Scan for the cell matching the given text and deliver its (X, Y) coordinate at center. 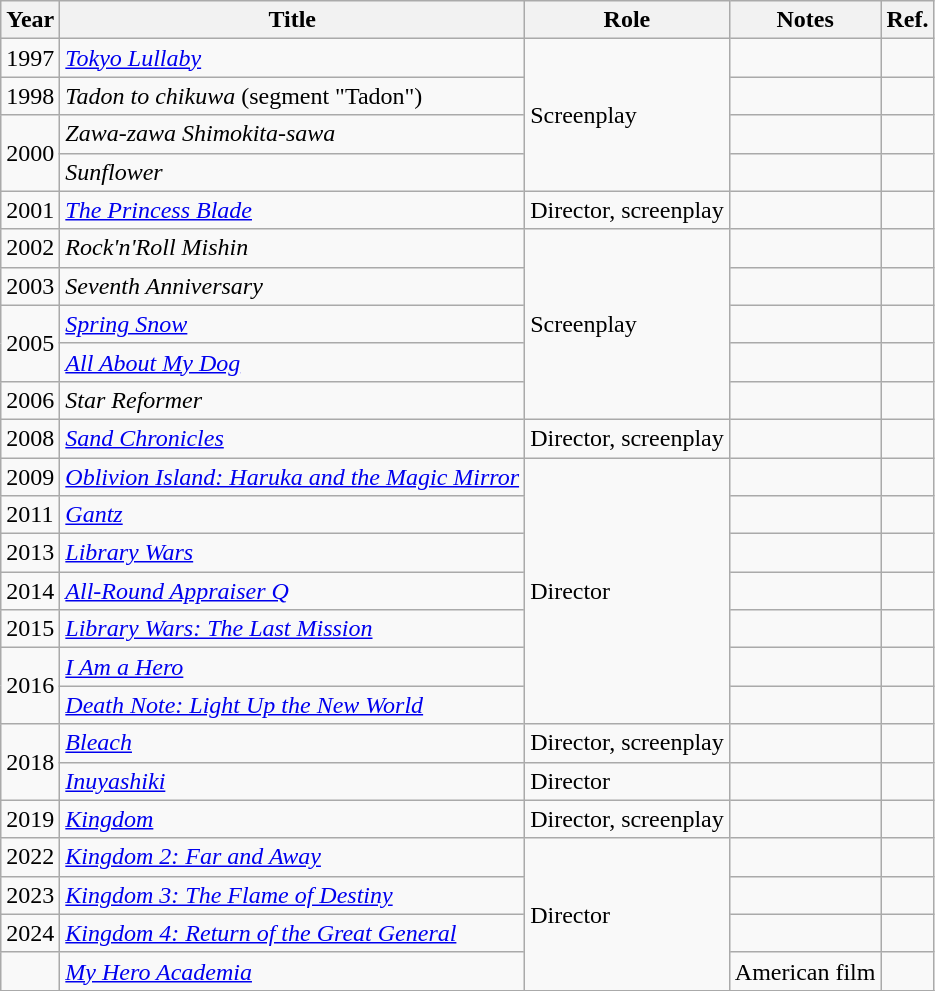
2002 (30, 248)
2001 (30, 210)
Spring Snow (292, 324)
Gantz (292, 515)
Library Wars: The Last Mission (292, 629)
Sand Chronicles (292, 438)
2022 (30, 857)
American film (805, 971)
Tadon to chikuwa (segment "Tadon") (292, 96)
The Princess Blade (292, 210)
Year (30, 20)
2000 (30, 153)
2015 (30, 629)
2024 (30, 933)
1998 (30, 96)
2008 (30, 438)
1997 (30, 58)
2016 (30, 686)
Title (292, 20)
My Hero Academia (292, 971)
Inuyashiki (292, 781)
2011 (30, 515)
Role (628, 20)
2018 (30, 762)
Sunflower (292, 172)
Oblivion Island: Haruka and the Magic Mirror (292, 477)
Rock'n'Roll Mishin (292, 248)
2003 (30, 286)
I Am a Hero (292, 667)
2006 (30, 400)
2013 (30, 553)
2019 (30, 819)
Kingdom (292, 819)
2005 (30, 343)
Tokyo Lullaby (292, 58)
2009 (30, 477)
Star Reformer (292, 400)
2023 (30, 895)
Death Note: Light Up the New World (292, 705)
2014 (30, 591)
Bleach (292, 743)
All About My Dog (292, 362)
Library Wars (292, 553)
Kingdom 4: Return of the Great General (292, 933)
Seventh Anniversary (292, 286)
Zawa-zawa Shimokita-sawa (292, 134)
All-Round Appraiser Q (292, 591)
Kingdom 3: The Flame of Destiny (292, 895)
Ref. (908, 20)
Kingdom 2: Far and Away (292, 857)
Notes (805, 20)
